Provide the [x, y] coordinate of the cell's center where the given text is located.  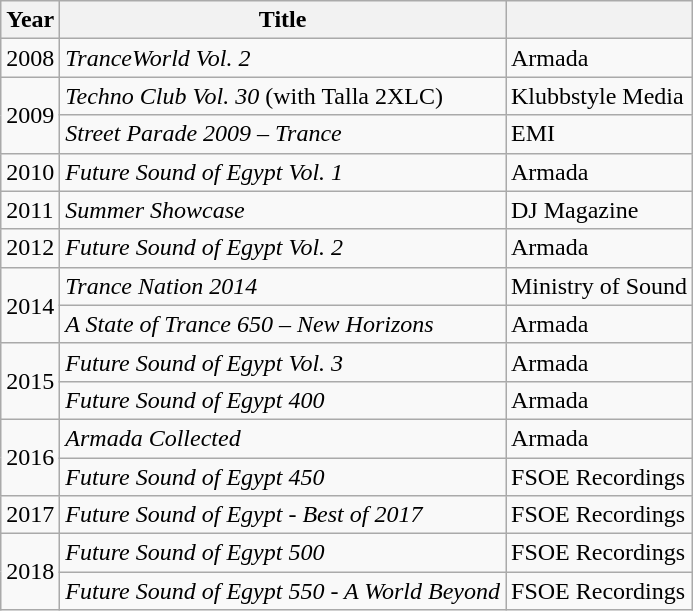
Future Sound of Egypt 500 [283, 553]
2012 [30, 248]
Future Sound of Egypt Vol. 3 [283, 362]
Future Sound of Egypt 450 [283, 477]
Year [30, 20]
2008 [30, 58]
Title [283, 20]
Street Parade 2009 – Trance [283, 134]
DJ Magazine [600, 210]
TranceWorld Vol. 2 [283, 58]
2017 [30, 515]
2018 [30, 572]
Klubbstyle Media [600, 96]
2009 [30, 115]
Future Sound of Egypt Vol. 2 [283, 248]
A State of Trance 650 – New Horizons [283, 324]
Future Sound of Egypt Vol. 1 [283, 172]
2014 [30, 305]
2011 [30, 210]
Trance Nation 2014 [283, 286]
2015 [30, 381]
Future Sound of Egypt 550 - A World Beyond [283, 591]
2016 [30, 457]
Future Sound of Egypt - Best of 2017 [283, 515]
Ministry of Sound [600, 286]
Techno Club Vol. 30 (with Talla 2XLC) [283, 96]
Future Sound of Egypt 400 [283, 400]
Armada Collected [283, 438]
2010 [30, 172]
EMI [600, 134]
Summer Showcase [283, 210]
